Detect which cell encompasses the target text, then output its (x, y) center coordinate. 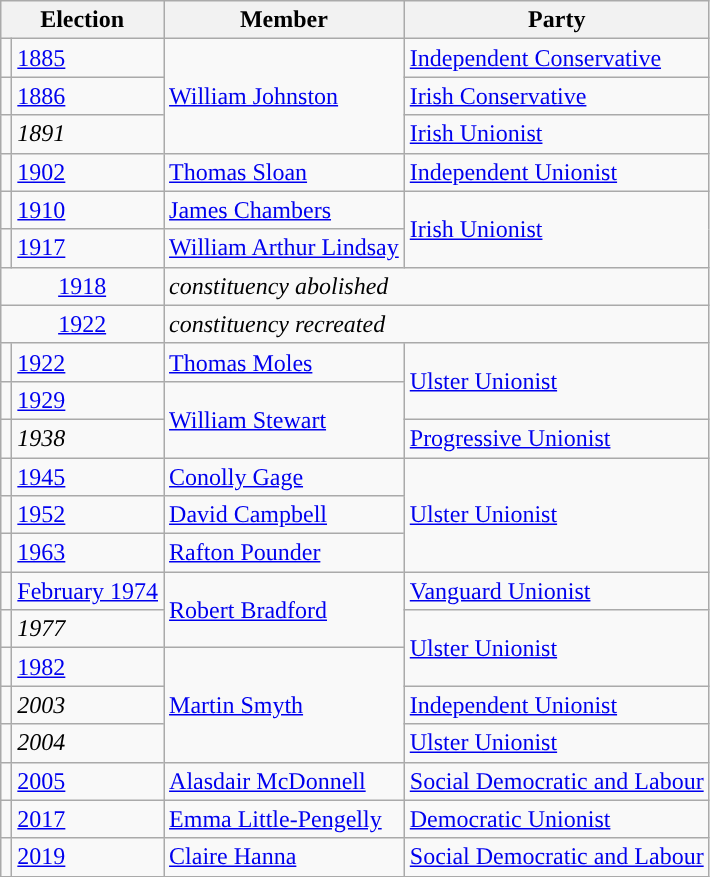
February 1974 (88, 591)
William Johnston (284, 96)
Emma Little-Pengelly (284, 819)
Alasdair McDonnell (284, 781)
1929 (88, 400)
Thomas Sloan (284, 172)
Party (556, 20)
William Stewart (284, 419)
2005 (88, 781)
1918 (82, 286)
constituency recreated (437, 324)
1982 (88, 667)
2003 (88, 705)
Member (284, 20)
Vanguard Unionist (556, 591)
Martin Smyth (284, 705)
1945 (88, 477)
1891 (88, 134)
1938 (88, 438)
Independent Conservative (556, 58)
Progressive Unionist (556, 438)
Conolly Gage (284, 477)
2004 (88, 743)
1917 (88, 248)
Rafton Pounder (284, 553)
2017 (88, 819)
1952 (88, 515)
David Campbell (284, 515)
1886 (88, 96)
Election (82, 20)
Irish Conservative (556, 96)
1963 (88, 553)
James Chambers (284, 210)
1885 (88, 58)
constituency abolished (437, 286)
William Arthur Lindsay (284, 248)
Thomas Moles (284, 362)
Claire Hanna (284, 857)
1910 (88, 210)
Robert Bradford (284, 610)
2019 (88, 857)
1977 (88, 629)
Democratic Unionist (556, 819)
1902 (88, 172)
